Detect which cell encompasses the target text, then output its [x, y] center coordinate. 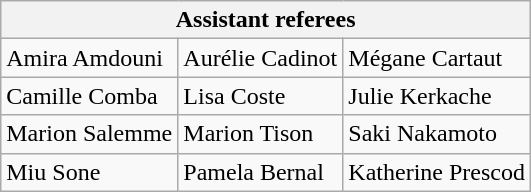
Julie Kerkache [437, 96]
Miu Sone [90, 172]
Marion Salemme [90, 134]
Assistant referees [266, 20]
Saki Nakamoto [437, 134]
Camille Comba [90, 96]
Mégane Cartaut [437, 58]
Pamela Bernal [260, 172]
Lisa Coste [260, 96]
Katherine Prescod [437, 172]
Marion Tison [260, 134]
Aurélie Cadinot [260, 58]
Amira Amdouni [90, 58]
